Pinpoint the cell where the given text exists, returning its [x, y] midpoint coordinate. 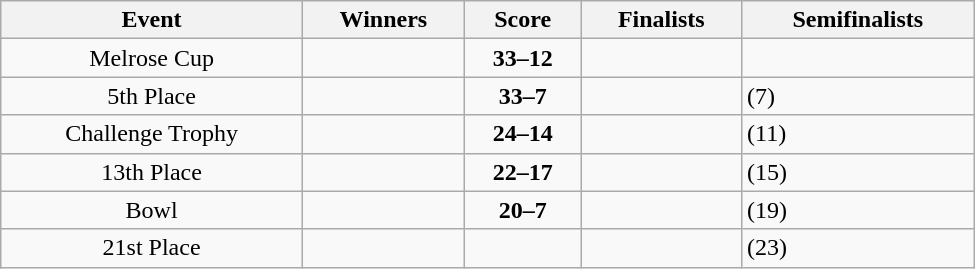
Finalists [661, 20]
22–17 [522, 172]
(11) [858, 134]
33–7 [522, 96]
(23) [858, 248]
Score [522, 20]
21st Place [152, 248]
Event [152, 20]
(19) [858, 210]
Winners [383, 20]
33–12 [522, 58]
(15) [858, 172]
Challenge Trophy [152, 134]
Semifinalists [858, 20]
5th Place [152, 96]
24–14 [522, 134]
Bowl [152, 210]
13th Place [152, 172]
(7) [858, 96]
20–7 [522, 210]
Melrose Cup [152, 58]
